Pinpoint the cell where the given text exists, returning its (x, y) midpoint coordinate. 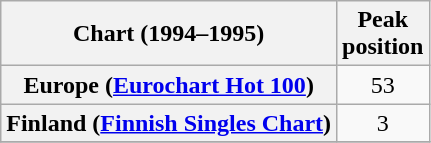
Finland (Finnish Singles Chart) (169, 123)
Chart (1994–1995) (169, 34)
Peakposition (383, 34)
53 (383, 85)
3 (383, 123)
Europe (Eurochart Hot 100) (169, 85)
